Detect which cell encompasses the target text, then output its [X, Y] center coordinate. 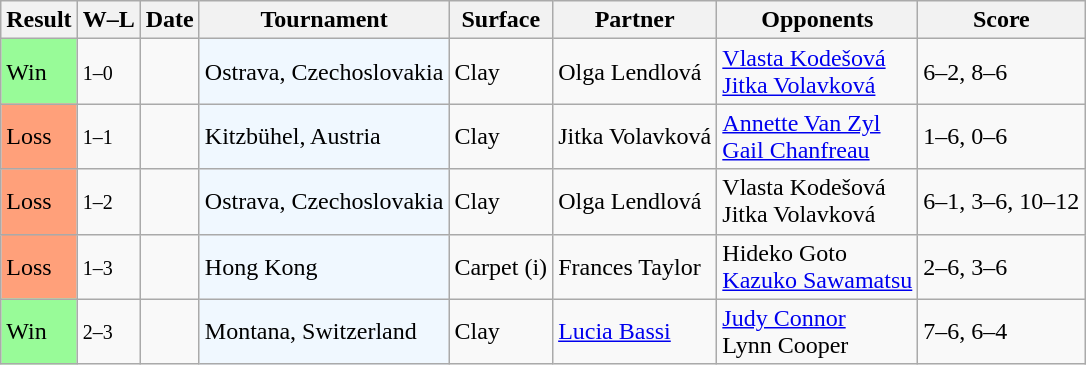
2–3 [108, 332]
1–6, 0–6 [1002, 136]
Surface [501, 20]
Date [170, 20]
Jitka Volavková [635, 136]
Kitzbühel, Austria [324, 136]
Hong Kong [324, 266]
Montana, Switzerland [324, 332]
1–1 [108, 136]
Result [39, 20]
1–0 [108, 72]
Frances Taylor [635, 266]
Judy Connor Lynn Cooper [818, 332]
Hideko Goto Kazuko Sawamatsu [818, 266]
1–2 [108, 202]
2–6, 3–6 [1002, 266]
W–L [108, 20]
Lucia Bassi [635, 332]
Score [1002, 20]
Tournament [324, 20]
6–2, 8–6 [1002, 72]
Annette Van Zyl Gail Chanfreau [818, 136]
Partner [635, 20]
6–1, 3–6, 10–12 [1002, 202]
7–6, 6–4 [1002, 332]
Opponents [818, 20]
1–3 [108, 266]
Carpet (i) [501, 266]
